Capture the cell that displays the provided text and extract its (X, Y) central coordinate. 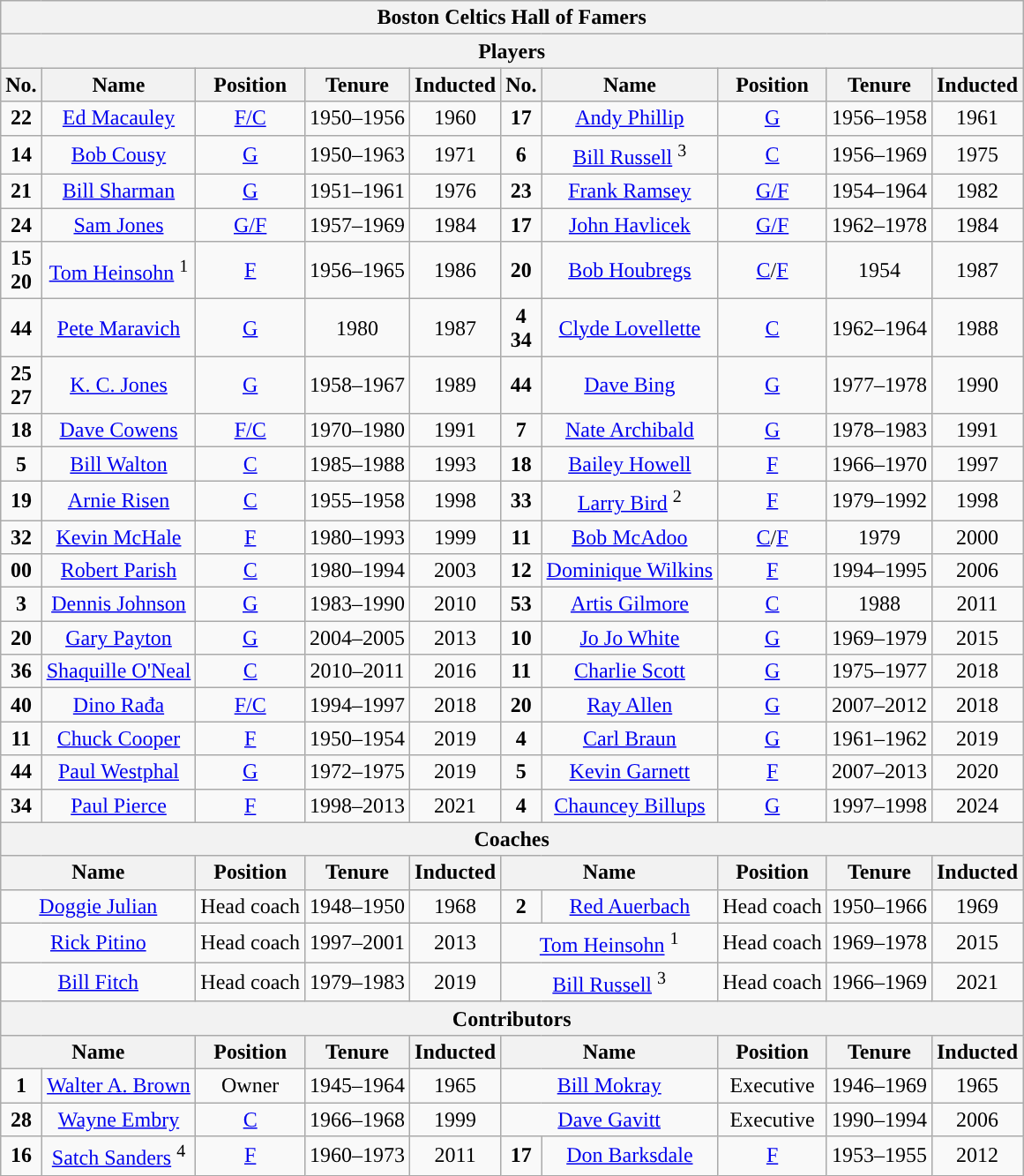
1961 (977, 118)
1980–1994 (356, 571)
34 (21, 805)
Rick Pitino (99, 942)
Dino Rađa (118, 705)
Shaquille O'Neal (118, 671)
Walter A. Brown (118, 1086)
22 (21, 118)
Gary Payton (118, 638)
Paul Pierce (118, 805)
Players (512, 51)
1997–1998 (878, 805)
K. C. Jones (118, 385)
Bob McAdoo (630, 537)
21 (21, 191)
1946–1969 (878, 1086)
2010–2011 (356, 671)
1983–1990 (356, 604)
Robert Parish (118, 571)
1994–1997 (356, 705)
00 (21, 571)
1960 (455, 118)
1979–1992 (878, 501)
Bill Mokray (609, 1086)
1969 (977, 906)
434 (521, 328)
1950–1963 (356, 155)
1969–1978 (878, 942)
John Havlicek (630, 225)
1955–1958 (356, 501)
1958–1967 (356, 385)
2012 (977, 1156)
1989 (455, 385)
32 (21, 537)
Dennis Johnson (118, 604)
Dave Bing (630, 385)
1985–1988 (356, 464)
1979–1983 (356, 983)
1990 (977, 385)
Ed Macauley (118, 118)
1993 (455, 464)
1957–1969 (356, 225)
1956–1958 (878, 118)
1950–1956 (356, 118)
1945–1964 (356, 1086)
Carl Braun (630, 738)
1980–1993 (356, 537)
Dave Gavitt (609, 1120)
10 (521, 638)
2016 (455, 671)
1950–1954 (356, 738)
19 (21, 501)
1975–1977 (878, 671)
2007–2012 (878, 705)
Charlie Scott (630, 671)
1976 (455, 191)
Dave Cowens (118, 431)
24 (21, 225)
Kevin Garnett (630, 772)
Ray Allen (630, 705)
1954–1964 (878, 191)
1966–1970 (878, 464)
2004–2005 (356, 638)
Nate Archibald (630, 431)
1962–1964 (878, 328)
1954 (878, 270)
Bill Fitch (99, 983)
1956–1969 (878, 155)
6 (521, 155)
Artis Gilmore (630, 604)
2000 (977, 537)
1520 (21, 270)
28 (21, 1120)
1978–1983 (878, 431)
Red Auerbach (630, 906)
1998–2013 (356, 805)
1986 (455, 270)
1990–1994 (878, 1120)
1969–1979 (878, 638)
Bob Houbregs (630, 270)
Doggie Julian (99, 906)
1982 (977, 191)
Frank Ramsey (630, 191)
Bailey Howell (630, 464)
1979 (878, 537)
1994–1995 (878, 571)
2024 (977, 805)
23 (521, 191)
Coaches (512, 839)
Owner (250, 1086)
2527 (21, 385)
1948–1950 (356, 906)
1950–1966 (878, 906)
Wayne Embry (118, 1120)
Bill Sharman (118, 191)
1961–1962 (878, 738)
Arnie Risen (118, 501)
1966–1968 (356, 1120)
Chauncey Billups (630, 805)
1966–1969 (878, 983)
40 (21, 705)
7 (521, 431)
Bob Cousy (118, 155)
1970–1980 (356, 431)
2010 (455, 604)
1980 (356, 328)
1972–1975 (356, 772)
1953–1955 (878, 1156)
Andy Phillip (630, 118)
Chuck Cooper (118, 738)
1956–1965 (356, 270)
Dominique Wilkins (630, 571)
12 (521, 571)
2003 (455, 571)
Bill Walton (118, 464)
1971 (455, 155)
Paul Westphal (118, 772)
Pete Maravich (118, 328)
2 (521, 906)
Sam Jones (118, 225)
1975 (977, 155)
36 (21, 671)
1977–1978 (878, 385)
33 (521, 501)
Satch Sanders 4 (118, 1156)
1960–1973 (356, 1156)
1968 (455, 906)
Boston Celtics Hall of Famers (512, 18)
Jo Jo White (630, 638)
Clyde Lovellette (630, 328)
Contributors (512, 1018)
1997–2001 (356, 942)
Larry Bird 2 (630, 501)
2007–2013 (878, 772)
3 (21, 604)
Don Barksdale (630, 1156)
53 (521, 604)
Kevin McHale (118, 537)
1 (21, 1086)
1951–1961 (356, 191)
2020 (977, 772)
1962–1978 (878, 225)
14 (21, 155)
16 (21, 1156)
1997 (977, 464)
